Extract the (x, y) coordinate from the center of the cell holding the provided text.  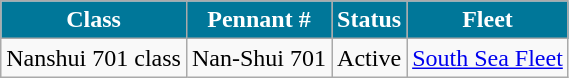
South Sea Fleet (488, 58)
Active (370, 58)
Pennant # (258, 20)
Nan-Shui 701 (258, 58)
Class (94, 20)
Fleet (488, 20)
Status (370, 20)
Nanshui 701 class (94, 58)
